Extract the [X, Y] coordinate from the center of the cell holding the provided text.  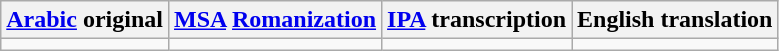
English translation [675, 20]
IPA transcription [477, 20]
Arabic original [85, 20]
MSA Romanization [274, 20]
